From the cell containing the given text, extract its center point as [x, y] coordinate. 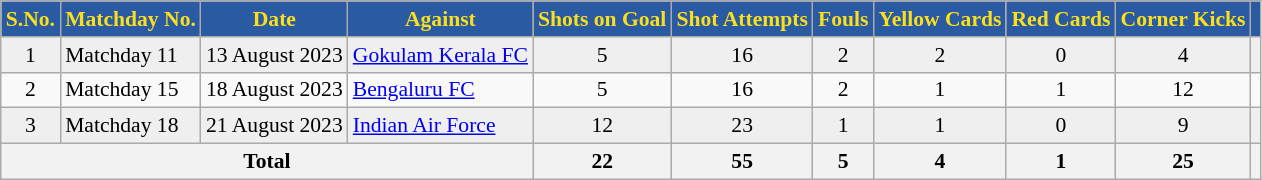
Matchday No. [130, 19]
13 August 2023 [274, 55]
Gokulam Kerala FC [440, 55]
9 [1184, 126]
Date [274, 19]
Bengaluru FC [440, 90]
Total [267, 162]
S.No. [30, 19]
Matchday 15 [130, 90]
Fouls [844, 19]
Matchday 11 [130, 55]
Matchday 18 [130, 126]
3 [30, 126]
Against [440, 19]
Red Cards [1060, 19]
18 August 2023 [274, 90]
23 [742, 126]
21 August 2023 [274, 126]
Corner Kicks [1184, 19]
25 [1184, 162]
55 [742, 162]
Shot Attempts [742, 19]
Indian Air Force [440, 126]
22 [602, 162]
Shots on Goal [602, 19]
Yellow Cards [940, 19]
